From the cell containing the given text, extract its center point as [x, y] coordinate. 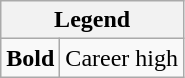
Career high [122, 58]
Bold [30, 58]
Legend [92, 20]
